Extract the [x, y] coordinate from the center of the cell holding the provided text.  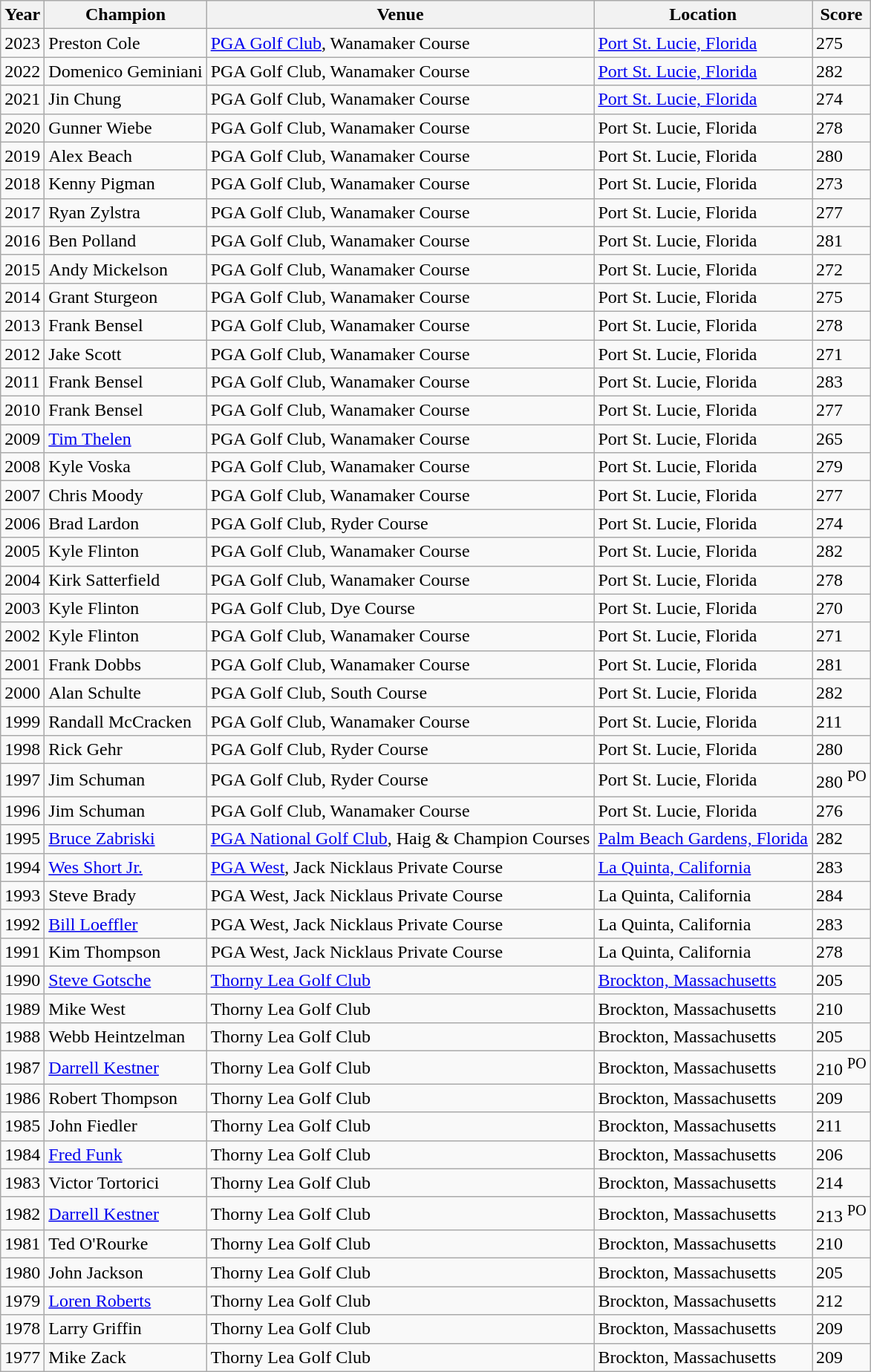
2017 [22, 212]
2008 [22, 467]
Mike West [125, 1008]
1985 [22, 1126]
284 [842, 895]
2021 [22, 99]
213 PO [842, 1213]
2007 [22, 495]
1984 [22, 1154]
Kyle Voska [125, 467]
212 [842, 1301]
2003 [22, 608]
Jin Chung [125, 99]
1983 [22, 1183]
Loren Roberts [125, 1301]
Larry Griffin [125, 1329]
210 PO [842, 1068]
Alex Beach [125, 156]
2011 [22, 382]
1996 [22, 811]
Score [842, 15]
John Fiedler [125, 1126]
PGA Golf Club, Dye Course [400, 608]
270 [842, 608]
1995 [22, 839]
1982 [22, 1213]
1991 [22, 952]
2018 [22, 184]
Rick Gehr [125, 749]
Kenny Pigman [125, 184]
2012 [22, 354]
265 [842, 439]
Preston Cole [125, 43]
Ted O'Rourke [125, 1244]
2006 [22, 523]
Victor Tortorici [125, 1183]
Kim Thompson [125, 952]
Steve Brady [125, 895]
280 PO [842, 780]
276 [842, 811]
Randall McCracken [125, 721]
Grant Sturgeon [125, 297]
2005 [22, 552]
Fred Funk [125, 1154]
Bill Loeffler [125, 924]
Alan Schulte [125, 693]
1989 [22, 1008]
Webb Heintzelman [125, 1036]
1981 [22, 1244]
Kirk Satterfield [125, 580]
2015 [22, 269]
Gunner Wiebe [125, 128]
279 [842, 467]
Champion [125, 15]
1986 [22, 1098]
1993 [22, 895]
John Jackson [125, 1273]
2020 [22, 128]
1987 [22, 1068]
206 [842, 1154]
2001 [22, 664]
Tim Thelen [125, 439]
272 [842, 269]
Ben Polland [125, 241]
1994 [22, 867]
1988 [22, 1036]
1992 [22, 924]
PGA National Golf Club, Haig & Champion Courses [400, 839]
2019 [22, 156]
Year [22, 15]
Location [703, 15]
Domenico Geminiani [125, 71]
Palm Beach Gardens, Florida [703, 839]
1998 [22, 749]
1990 [22, 980]
2009 [22, 439]
2023 [22, 43]
PGA Golf Club, South Course [400, 693]
Chris Moody [125, 495]
Jake Scott [125, 354]
2004 [22, 580]
1999 [22, 721]
1997 [22, 780]
2022 [22, 71]
Bruce Zabriski [125, 839]
2002 [22, 636]
Andy Mickelson [125, 269]
Robert Thompson [125, 1098]
2000 [22, 693]
Brad Lardon [125, 523]
Venue [400, 15]
Mike Zack [125, 1357]
2013 [22, 325]
1979 [22, 1301]
214 [842, 1183]
Wes Short Jr. [125, 867]
2016 [22, 241]
1980 [22, 1273]
273 [842, 184]
Ryan Zylstra [125, 212]
1978 [22, 1329]
1977 [22, 1357]
Steve Gotsche [125, 980]
2010 [22, 411]
Frank Dobbs [125, 664]
2014 [22, 297]
